Pinpoint the cell where the given text exists, returning its (X, Y) midpoint coordinate. 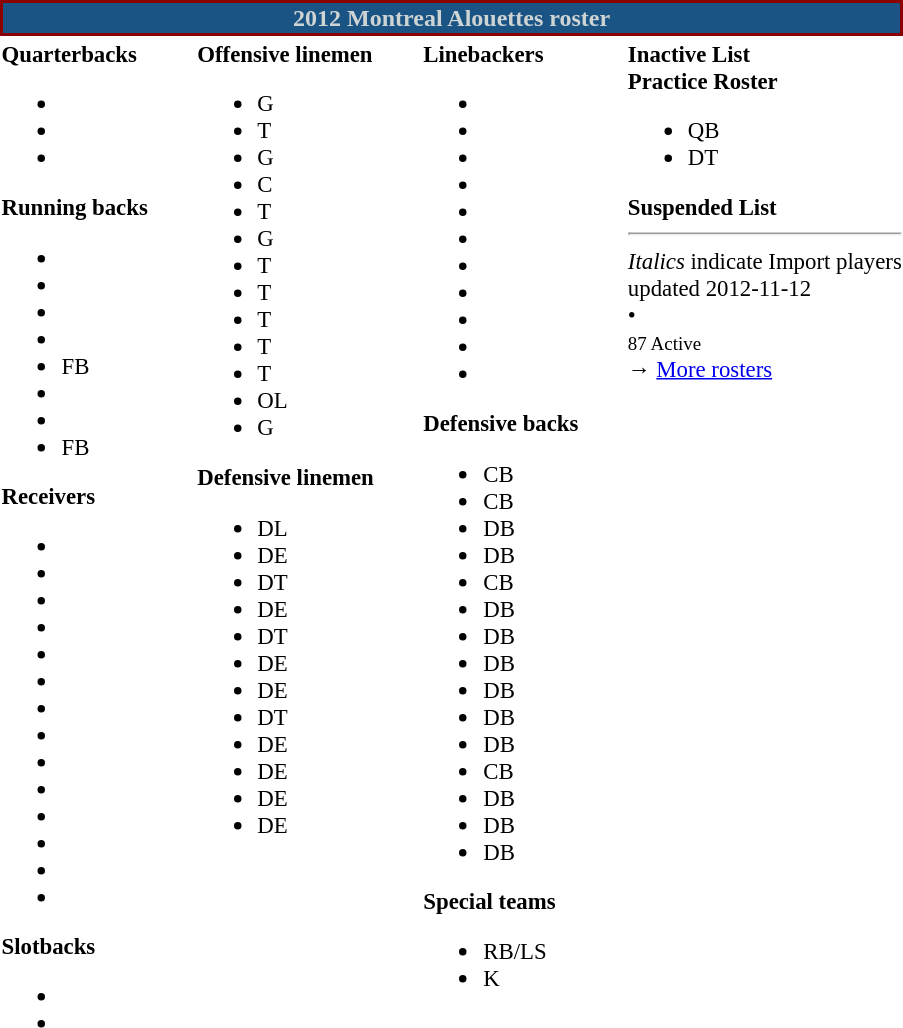
2012 Montreal Alouettes roster (452, 18)
